Output the [x, y] coordinate of the center of the cell containing the given text.  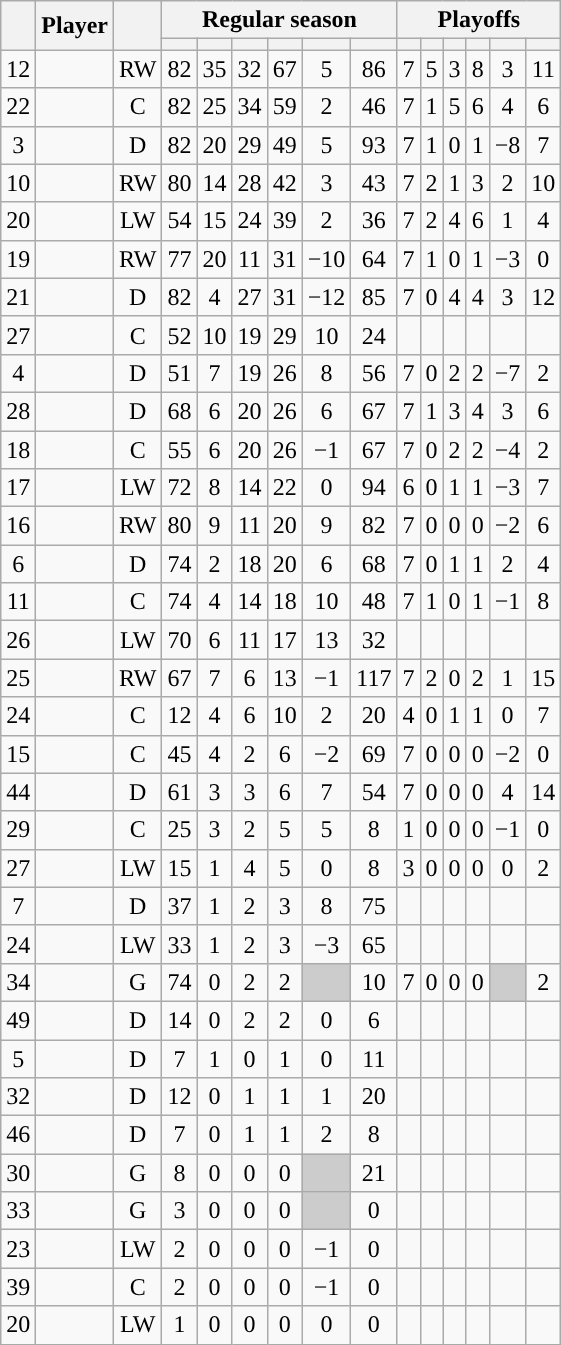
117 [374, 678]
61 [180, 792]
77 [180, 259]
59 [284, 107]
94 [374, 488]
52 [180, 335]
65 [374, 944]
35 [214, 69]
−7 [508, 373]
23 [18, 1249]
−10 [326, 259]
85 [374, 297]
93 [374, 145]
44 [18, 792]
70 [180, 640]
Regular season [280, 20]
−4 [508, 449]
48 [374, 602]
36 [374, 221]
72 [180, 488]
64 [374, 259]
86 [374, 69]
43 [374, 183]
45 [180, 754]
56 [374, 373]
30 [18, 1173]
−8 [508, 145]
69 [374, 754]
75 [374, 906]
51 [180, 373]
Player [75, 26]
42 [284, 183]
37 [180, 906]
Playoffs [479, 20]
16 [18, 526]
−12 [326, 297]
55 [180, 449]
